Return the [X, Y] coordinate for the center point of the cell that contains the specified text.  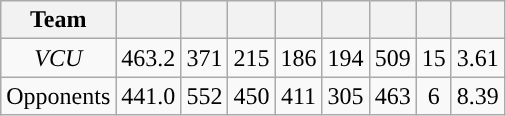
3.61 [478, 58]
6 [434, 96]
VCU [58, 58]
8.39 [478, 96]
450 [252, 96]
463 [392, 96]
305 [346, 96]
441.0 [148, 96]
215 [252, 58]
194 [346, 58]
411 [298, 96]
Opponents [58, 96]
509 [392, 58]
Team [58, 20]
371 [204, 58]
15 [434, 58]
552 [204, 96]
463.2 [148, 58]
186 [298, 58]
